Return (X, Y) of the center of cell containing provided text 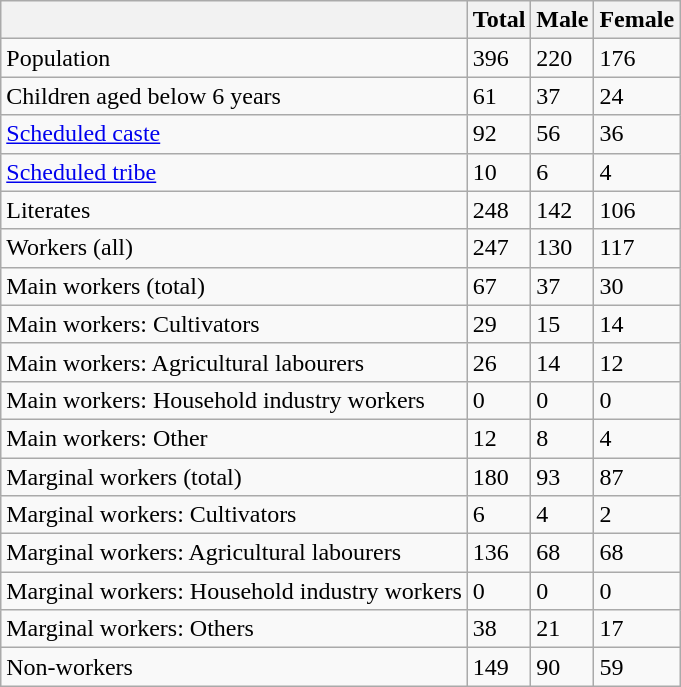
Main workers (total) (234, 286)
30 (637, 286)
106 (637, 210)
Population (234, 58)
396 (499, 58)
67 (499, 286)
Marginal workers: Cultivators (234, 515)
136 (499, 553)
220 (562, 58)
17 (637, 629)
93 (562, 477)
Marginal workers: Agricultural labourers (234, 553)
149 (499, 667)
247 (499, 248)
8 (562, 438)
Scheduled tribe (234, 172)
130 (562, 248)
Main workers: Other (234, 438)
Male (562, 20)
Marginal workers (total) (234, 477)
29 (499, 324)
Non-workers (234, 667)
38 (499, 629)
176 (637, 58)
180 (499, 477)
26 (499, 362)
92 (499, 134)
Main workers: Agricultural labourers (234, 362)
15 (562, 324)
2 (637, 515)
61 (499, 96)
10 (499, 172)
Marginal workers: Others (234, 629)
Scheduled caste (234, 134)
142 (562, 210)
Marginal workers: Household industry workers (234, 591)
Main workers: Cultivators (234, 324)
117 (637, 248)
56 (562, 134)
Workers (all) (234, 248)
59 (637, 667)
Children aged below 6 years (234, 96)
248 (499, 210)
Main workers: Household industry workers (234, 400)
Literates (234, 210)
36 (637, 134)
24 (637, 96)
21 (562, 629)
Total (499, 20)
Female (637, 20)
87 (637, 477)
90 (562, 667)
